Identify which cell holds the provided text, then report its (x, y) central coordinate. 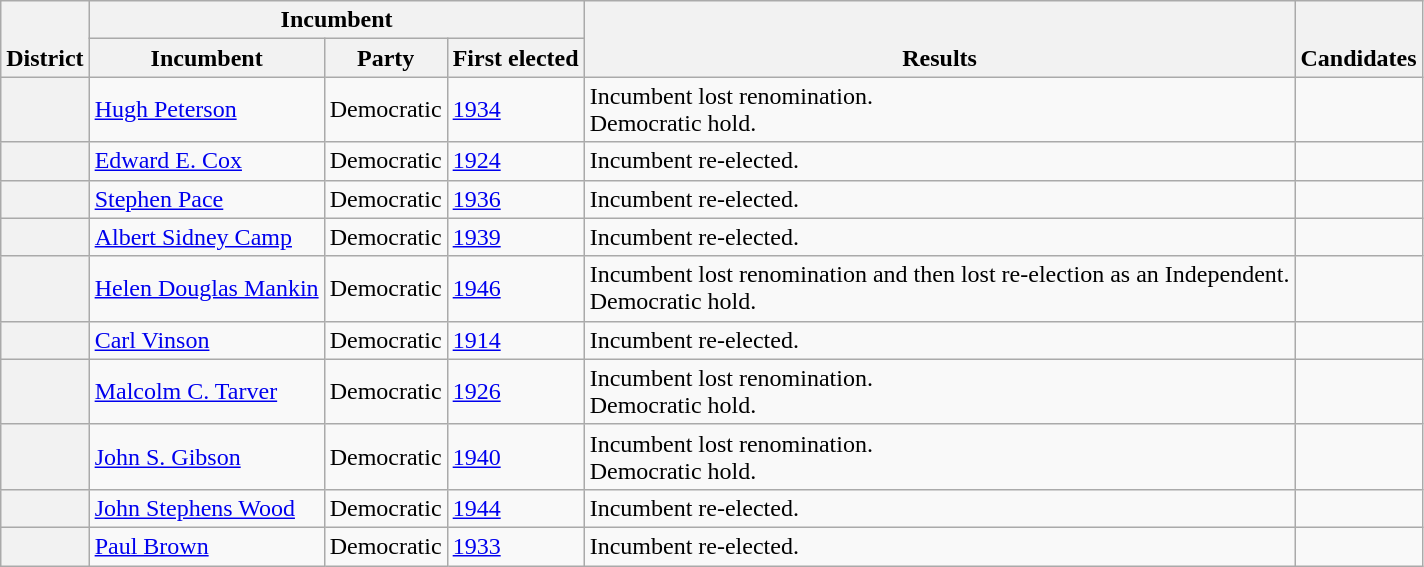
1946 (516, 288)
1944 (516, 508)
Results (940, 39)
1926 (516, 392)
District (45, 39)
Candidates (1358, 39)
Hugh Peterson (206, 110)
John S. Gibson (206, 456)
1933 (516, 546)
1924 (516, 161)
1914 (516, 340)
Incumbent lost renomination and then lost re-election as an Independent.Democratic hold. (940, 288)
1936 (516, 199)
First elected (516, 58)
John Stephens Wood (206, 508)
Albert Sidney Camp (206, 237)
Stephen Pace (206, 199)
Helen Douglas Mankin (206, 288)
Edward E. Cox (206, 161)
Party (386, 58)
Carl Vinson (206, 340)
1940 (516, 456)
Malcolm C. Tarver (206, 392)
1934 (516, 110)
Paul Brown (206, 546)
1939 (516, 237)
